Extract the (x, y) coordinate from the center of the cell holding the provided text.  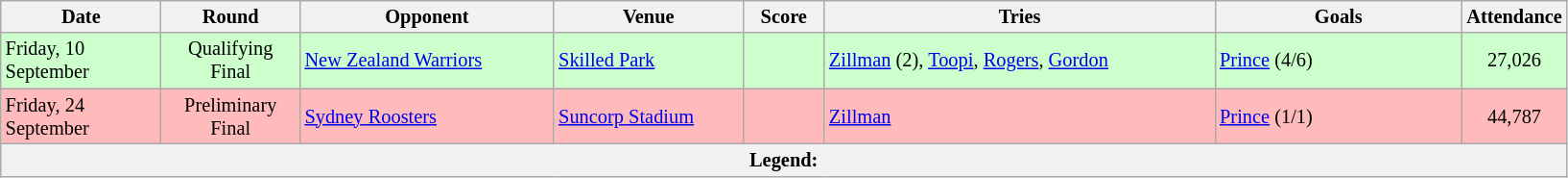
Date (81, 16)
Goals (1338, 16)
Zillman (1019, 116)
Sydney Roosters (428, 116)
Qualifying Final (230, 61)
Tries (1019, 16)
Friday, 10 September (81, 61)
Suncorp Stadium (649, 116)
Prince (4/6) (1338, 61)
Venue (649, 16)
44,787 (1514, 116)
Preliminary Final (230, 116)
27,026 (1514, 61)
Skilled Park (649, 61)
Zillman (2), Toopi, Rogers, Gordon (1019, 61)
Friday, 24 September (81, 116)
Prince (1/1) (1338, 116)
Attendance (1514, 16)
Opponent (428, 16)
Score (783, 16)
Legend: (784, 160)
Round (230, 16)
New Zealand Warriors (428, 61)
